Capture the cell that displays the provided text and extract its (X, Y) central coordinate. 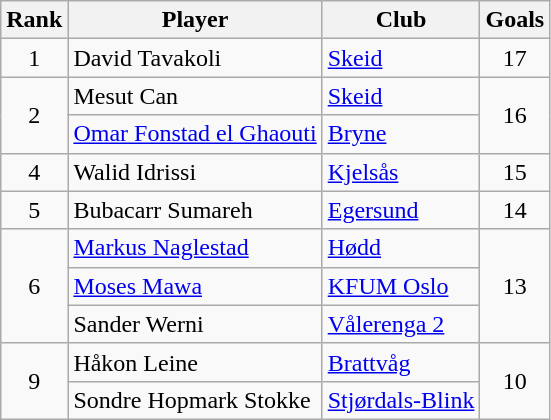
16 (515, 115)
17 (515, 58)
Sondre Hopmark Stokke (195, 400)
Mesut Can (195, 96)
13 (515, 286)
David Tavakoli (195, 58)
Goals (515, 20)
1 (34, 58)
Bubacarr Sumareh (195, 210)
5 (34, 210)
Moses Mawa (195, 286)
Player (195, 20)
Vålerenga 2 (401, 324)
Hødd (401, 248)
Club (401, 20)
Sander Werni (195, 324)
Walid Idrissi (195, 172)
15 (515, 172)
2 (34, 115)
Markus Naglestad (195, 248)
Brattvåg (401, 362)
KFUM Oslo (401, 286)
Rank (34, 20)
6 (34, 286)
9 (34, 381)
14 (515, 210)
4 (34, 172)
Bryne (401, 134)
Egersund (401, 210)
Håkon Leine (195, 362)
Kjelsås (401, 172)
10 (515, 381)
Omar Fonstad el Ghaouti (195, 134)
Stjørdals-Blink (401, 400)
